From the cell containing the given text, extract its center point as (x, y) coordinate. 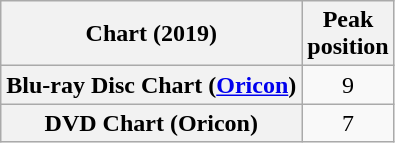
DVD Chart (Oricon) (152, 123)
7 (348, 123)
Blu-ray Disc Chart (Oricon) (152, 85)
Chart (2019) (152, 34)
Peak position (348, 34)
9 (348, 85)
